Provide the (X, Y) coordinate of the cell's center where the given text is located.  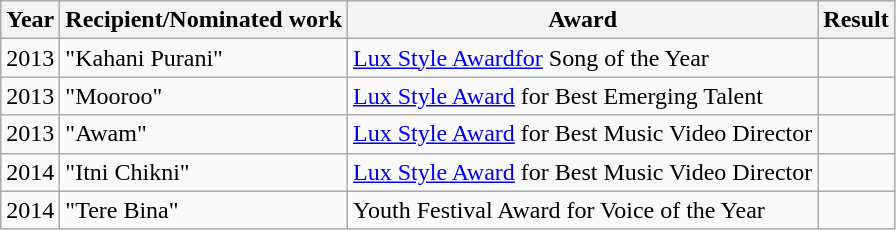
Result (856, 20)
Youth Festival Award for Voice of the Year (583, 210)
"Mooroo" (204, 96)
"Tere Bina" (204, 210)
Lux Style Awardfor Song of the Year (583, 58)
"Kahani Purani" (204, 58)
Lux Style Award for Best Emerging Talent (583, 96)
Recipient/Nominated work (204, 20)
Year (30, 20)
"Itni Chikni" (204, 172)
Award (583, 20)
"Awam" (204, 134)
